Return (X, Y) of the center of cell containing provided text 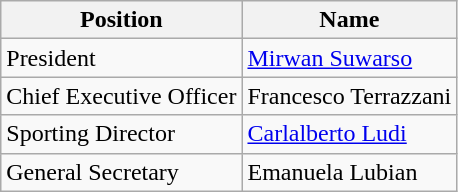
Mirwan Suwarso (350, 58)
Carlalberto Ludi (350, 134)
Chief Executive Officer (122, 96)
General Secretary (122, 172)
Sporting Director (122, 134)
Position (122, 20)
Name (350, 20)
President (122, 58)
Francesco Terrazzani (350, 96)
Emanuela Lubian (350, 172)
